Pinpoint the cell where the given text exists, returning its (x, y) midpoint coordinate. 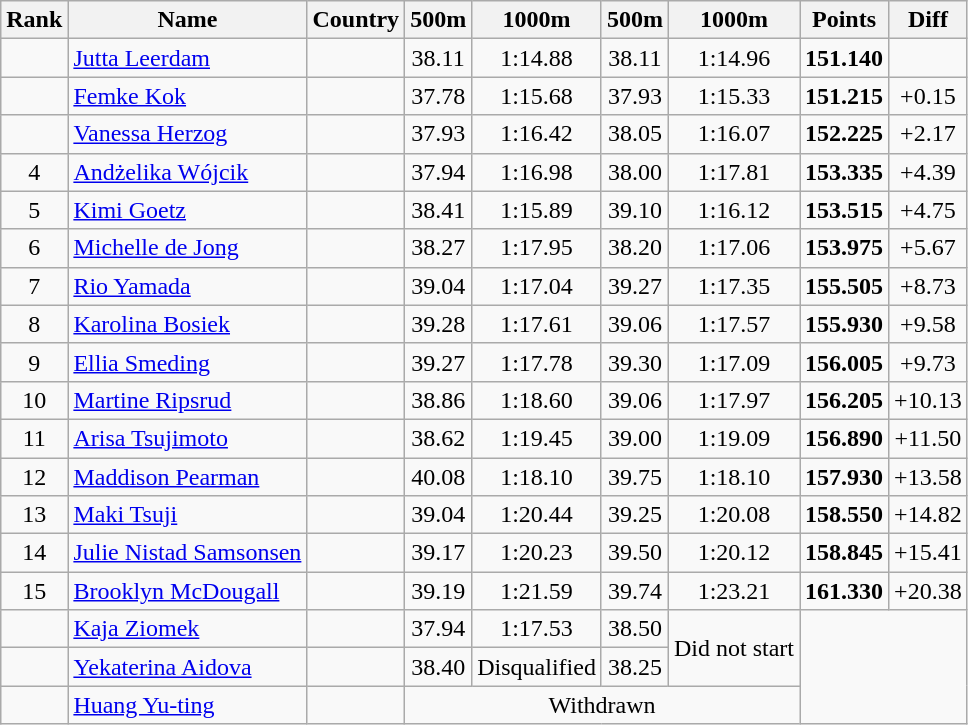
10 (34, 400)
161.330 (844, 591)
+5.67 (928, 248)
1:14.96 (734, 58)
+4.75 (928, 210)
38.27 (438, 248)
Arisa Tsujimoto (188, 438)
+20.38 (928, 591)
+9.58 (928, 324)
4 (34, 172)
156.890 (844, 438)
+2.17 (928, 134)
39.25 (634, 515)
1:16.12 (734, 210)
Name (188, 20)
1:14.88 (537, 58)
38.41 (438, 210)
155.930 (844, 324)
1:15.89 (537, 210)
Diff (928, 20)
Country (356, 20)
1:23.21 (734, 591)
8 (34, 324)
1:17.35 (734, 286)
Points (844, 20)
1:18.60 (537, 400)
Withdrawn (602, 705)
+13.58 (928, 477)
38.40 (438, 667)
1:15.68 (537, 96)
1:19.09 (734, 438)
153.335 (844, 172)
158.550 (844, 515)
Brooklyn McDougall (188, 591)
38.25 (634, 667)
156.205 (844, 400)
155.505 (844, 286)
+14.82 (928, 515)
15 (34, 591)
Maddison Pearman (188, 477)
Kimi Goetz (188, 210)
9 (34, 362)
1:17.81 (734, 172)
1:17.97 (734, 400)
Rio Yamada (188, 286)
156.005 (844, 362)
+0.15 (928, 96)
1:20.12 (734, 553)
38.86 (438, 400)
+9.73 (928, 362)
+10.13 (928, 400)
6 (34, 248)
1:17.09 (734, 362)
Femke Kok (188, 96)
1:15.33 (734, 96)
37.78 (438, 96)
38.20 (634, 248)
Huang Yu-ting (188, 705)
39.17 (438, 553)
5 (34, 210)
+11.50 (928, 438)
1:16.42 (537, 134)
Rank (34, 20)
39.30 (634, 362)
Disqualified (537, 667)
1:17.06 (734, 248)
Andżelika Wójcik (188, 172)
158.845 (844, 553)
151.140 (844, 58)
1:17.57 (734, 324)
39.10 (634, 210)
1:21.59 (537, 591)
Did not start (734, 648)
157.930 (844, 477)
1:17.53 (537, 629)
152.225 (844, 134)
+4.39 (928, 172)
7 (34, 286)
38.00 (634, 172)
12 (34, 477)
151.215 (844, 96)
39.75 (634, 477)
13 (34, 515)
+15.41 (928, 553)
39.00 (634, 438)
153.515 (844, 210)
1:16.07 (734, 134)
39.19 (438, 591)
1:17.78 (537, 362)
1:16.98 (537, 172)
Yekaterina Aidova (188, 667)
14 (34, 553)
Kaja Ziomek (188, 629)
1:19.45 (537, 438)
Martine Ripsrud (188, 400)
1:17.04 (537, 286)
40.08 (438, 477)
1:20.08 (734, 515)
Michelle de Jong (188, 248)
39.28 (438, 324)
Maki Tsuji (188, 515)
1:20.44 (537, 515)
Julie Nistad Samsonsen (188, 553)
38.62 (438, 438)
1:20.23 (537, 553)
11 (34, 438)
Jutta Leerdam (188, 58)
Ellia Smeding (188, 362)
Vanessa Herzog (188, 134)
1:17.61 (537, 324)
1:17.95 (537, 248)
39.50 (634, 553)
38.50 (634, 629)
38.05 (634, 134)
39.74 (634, 591)
153.975 (844, 248)
Karolina Bosiek (188, 324)
+8.73 (928, 286)
